Provide the (x, y) coordinate of the cell's center where the given text is located.  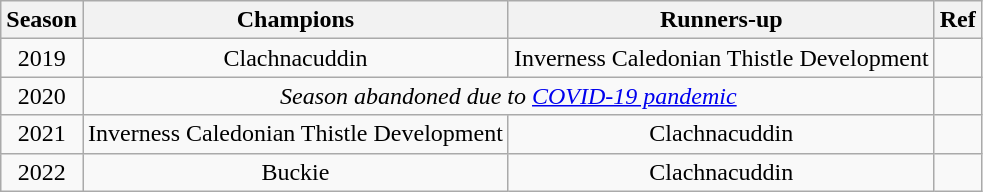
Champions (295, 20)
2019 (42, 58)
Buckie (295, 172)
2022 (42, 172)
Season abandoned due to COVID-19 pandemic (508, 96)
Season (42, 20)
2021 (42, 134)
2020 (42, 96)
Runners-up (721, 20)
Ref (958, 20)
